From the cell containing the given text, extract its center point as (x, y) coordinate. 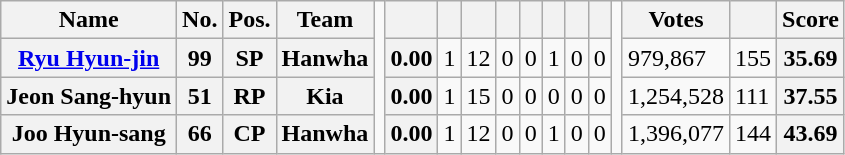
99 (200, 58)
35.69 (811, 58)
15 (478, 96)
1,254,528 (676, 96)
1,396,077 (676, 134)
SP (250, 58)
Jeon Sang-hyun (89, 96)
CP (250, 134)
51 (200, 96)
Votes (676, 20)
Joo Hyun-sang (89, 134)
Name (89, 20)
Pos. (250, 20)
No. (200, 20)
155 (752, 58)
979,867 (676, 58)
37.55 (811, 96)
111 (752, 96)
144 (752, 134)
66 (200, 134)
Team (325, 20)
Kia (325, 96)
43.69 (811, 134)
RP (250, 96)
Score (811, 20)
Ryu Hyun-jin (89, 58)
